Provide the (X, Y) coordinate of the cell's center where the given text is located.  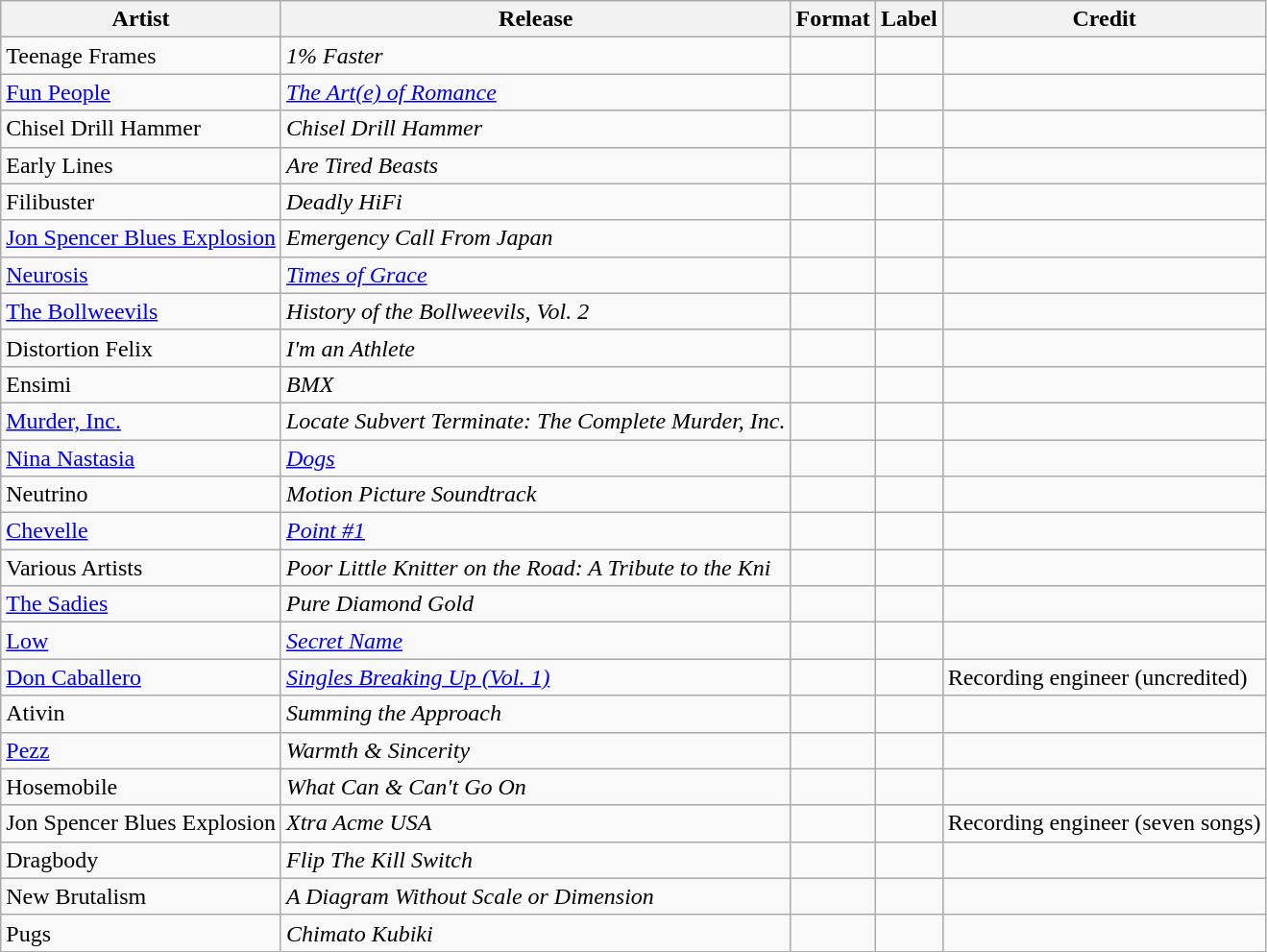
Xtra Acme USA (536, 823)
Emergency Call From Japan (536, 238)
Murder, Inc. (141, 421)
A Diagram Without Scale or Dimension (536, 896)
I'm an Athlete (536, 348)
Format (833, 19)
Poor Little Knitter on the Road: A Tribute to the Kni (536, 568)
Early Lines (141, 165)
Ativin (141, 714)
Various Artists (141, 568)
Flip The Kill Switch (536, 860)
Fun People (141, 92)
The Art(e) of Romance (536, 92)
Chimato Kubiki (536, 933)
Are Tired Beasts (536, 165)
Neutrino (141, 495)
Distortion Felix (141, 348)
Summing the Approach (536, 714)
History of the Bollweevils, Vol. 2 (536, 311)
Nina Nastasia (141, 458)
Times of Grace (536, 275)
Secret Name (536, 641)
Artist (141, 19)
The Sadies (141, 604)
Point #1 (536, 531)
Ensimi (141, 384)
BMX (536, 384)
Recording engineer (uncredited) (1105, 677)
New Brutalism (141, 896)
Credit (1105, 19)
Deadly HiFi (536, 202)
What Can & Can't Go On (536, 787)
1% Faster (536, 56)
Filibuster (141, 202)
Warmth & Sincerity (536, 750)
Don Caballero (141, 677)
Recording engineer (seven songs) (1105, 823)
Pure Diamond Gold (536, 604)
Chevelle (141, 531)
Motion Picture Soundtrack (536, 495)
Neurosis (141, 275)
Singles Breaking Up (Vol. 1) (536, 677)
Dogs (536, 458)
Hosemobile (141, 787)
The Bollweevils (141, 311)
Dragbody (141, 860)
Release (536, 19)
Pezz (141, 750)
Low (141, 641)
Label (909, 19)
Pugs (141, 933)
Teenage Frames (141, 56)
Locate Subvert Terminate: The Complete Murder, Inc. (536, 421)
